Determine the (X, Y) coordinate at the center of the cell enclosing the given text.  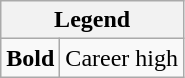
Legend (92, 20)
Career high (122, 58)
Bold (30, 58)
